Return [X, Y] of the center of cell containing provided text 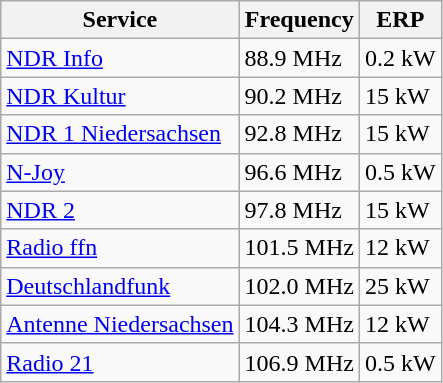
96.6 MHz [299, 172]
NDR 2 [120, 210]
97.8 MHz [299, 210]
90.2 MHz [299, 96]
104.3 MHz [299, 324]
NDR 1 Niedersachsen [120, 134]
Deutschlandfunk [120, 286]
Antenne Niedersachsen [120, 324]
NDR Kultur [120, 96]
88.9 MHz [299, 58]
ERP [400, 20]
N-Joy [120, 172]
0.2 kW [400, 58]
106.9 MHz [299, 362]
Radio ffn [120, 248]
NDR Info [120, 58]
101.5 MHz [299, 248]
Service [120, 20]
92.8 MHz [299, 134]
Frequency [299, 20]
Radio 21 [120, 362]
102.0 MHz [299, 286]
25 kW [400, 286]
